Scan for the cell matching the given text and deliver its [x, y] coordinate at center. 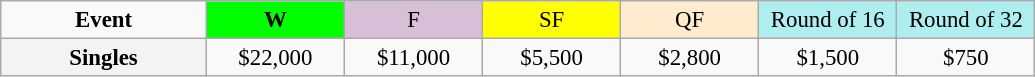
QF [690, 20]
W [275, 20]
$5,500 [552, 58]
$1,500 [828, 58]
$750 [966, 58]
Round of 16 [828, 20]
$11,000 [413, 58]
F [413, 20]
$2,800 [690, 58]
Round of 32 [966, 20]
Singles [104, 58]
SF [552, 20]
Event [104, 20]
$22,000 [275, 58]
